Locate the cell with the specified text and output its [X, Y] center coordinate. 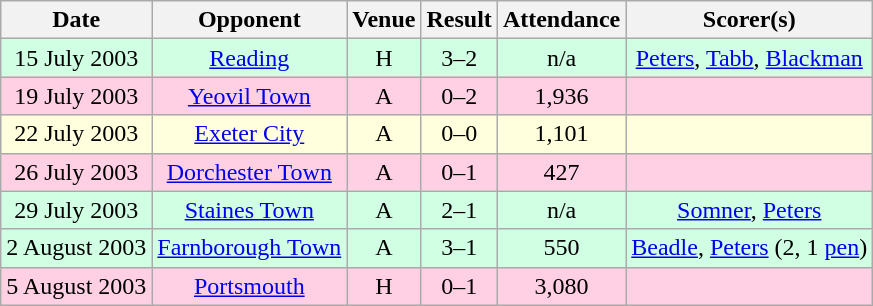
1,101 [561, 134]
Scorer(s) [750, 20]
Farnborough Town [250, 248]
Dorchester Town [250, 172]
3–2 [459, 58]
Venue [384, 20]
Opponent [250, 20]
Reading [250, 58]
0–2 [459, 96]
Peters, Tabb, Blackman [750, 58]
550 [561, 248]
15 July 2003 [76, 58]
2–1 [459, 210]
Staines Town [250, 210]
Exeter City [250, 134]
2 August 2003 [76, 248]
19 July 2003 [76, 96]
Result [459, 20]
Portsmouth [250, 286]
1,936 [561, 96]
22 July 2003 [76, 134]
0–0 [459, 134]
427 [561, 172]
Beadle, Peters (2, 1 pen) [750, 248]
Yeovil Town [250, 96]
Somner, Peters [750, 210]
3–1 [459, 248]
Date [76, 20]
26 July 2003 [76, 172]
3,080 [561, 286]
Attendance [561, 20]
29 July 2003 [76, 210]
5 August 2003 [76, 286]
